Provide the [X, Y] coordinate of the cell's center where the given text is located.  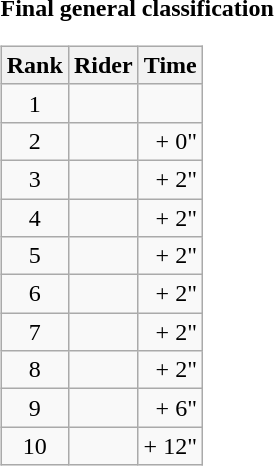
Rider [103, 65]
8 [34, 370]
2 [34, 141]
+ 6" [170, 408]
3 [34, 179]
4 [34, 217]
Rank [34, 65]
6 [34, 294]
10 [34, 446]
9 [34, 408]
+ 12" [170, 446]
5 [34, 256]
Time [170, 65]
7 [34, 332]
+ 0" [170, 141]
1 [34, 103]
